Provide the [X, Y] coordinate of the cell's center where the given text is located.  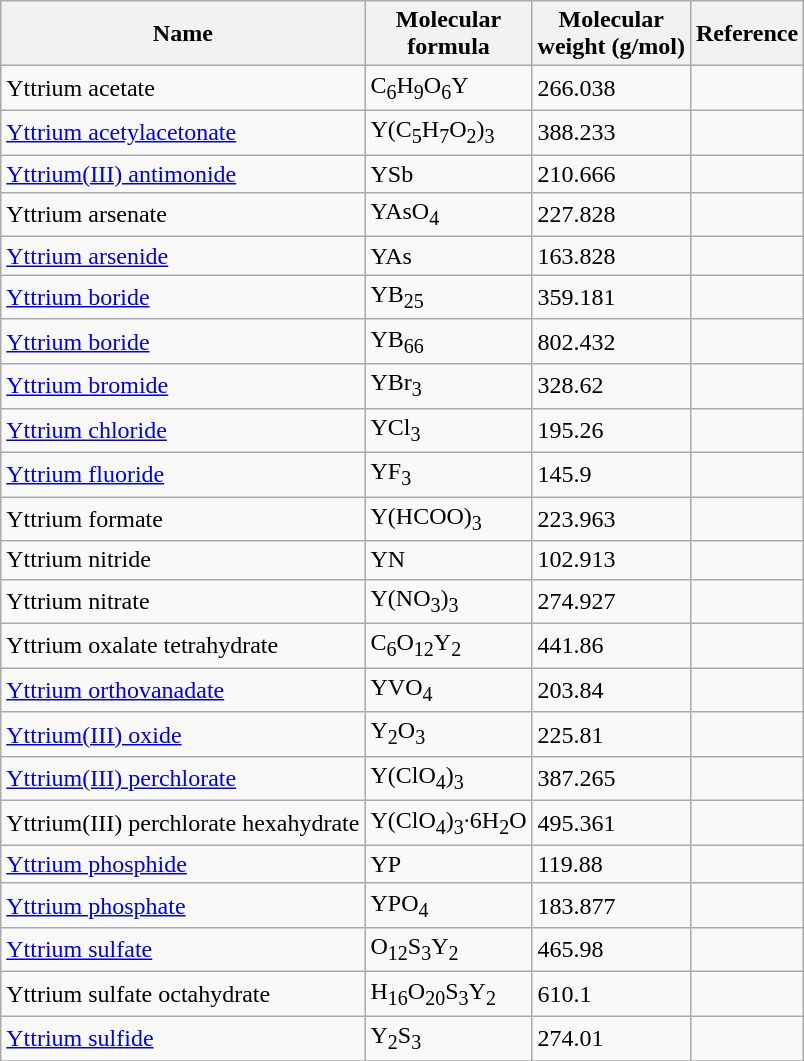
328.62 [611, 386]
441.86 [611, 645]
Yttrium arsenide [183, 256]
YN [448, 560]
Yttrium orthovanadate [183, 690]
YVO4 [448, 690]
359.181 [611, 297]
Yttrium(III) oxide [183, 734]
Yttrium sulfate [183, 950]
Yttrium sulfide [183, 1038]
210.666 [611, 173]
YP [448, 864]
225.81 [611, 734]
Molecularweight (g/mol) [611, 34]
Y(NO3)3 [448, 601]
Y2S3 [448, 1038]
Yttrium phosphate [183, 905]
Yttrium(III) perchlorate hexahydrate [183, 823]
C6H9O6Y [448, 88]
C6O12Y2 [448, 645]
388.233 [611, 132]
227.828 [611, 215]
Yttrium fluoride [183, 474]
Yttrium oxalate tetrahydrate [183, 645]
183.877 [611, 905]
802.432 [611, 341]
Y(HCOO)3 [448, 519]
102.913 [611, 560]
YAs [448, 256]
Yttrium nitrate [183, 601]
465.98 [611, 950]
Yttrium acetate [183, 88]
Y(ClO4)3·6H2O [448, 823]
YB66 [448, 341]
163.828 [611, 256]
Yttrium sulfate octahydrate [183, 994]
Name [183, 34]
Yttrium formate [183, 519]
Y2O3 [448, 734]
Y(ClO4)3 [448, 778]
274.01 [611, 1038]
Y(C5H7O2)3 [448, 132]
274.927 [611, 601]
223.963 [611, 519]
Reference [746, 34]
Yttrium acetylacetonate [183, 132]
YBr3 [448, 386]
Yttrium phosphide [183, 864]
YSb [448, 173]
YB25 [448, 297]
145.9 [611, 474]
266.038 [611, 88]
Yttrium bromide [183, 386]
119.88 [611, 864]
YCl3 [448, 430]
387.265 [611, 778]
Yttrium(III) perchlorate [183, 778]
610.1 [611, 994]
195.26 [611, 430]
YAsO4 [448, 215]
Yttrium chloride [183, 430]
Yttrium(III) antimonide [183, 173]
203.84 [611, 690]
YF3 [448, 474]
Yttrium arsenate [183, 215]
H16O20S3Y2 [448, 994]
495.361 [611, 823]
Yttrium nitride [183, 560]
O12S3Y2 [448, 950]
Molecularformula [448, 34]
YPO4 [448, 905]
